Identify which cell holds the provided text, then report its [X, Y] central coordinate. 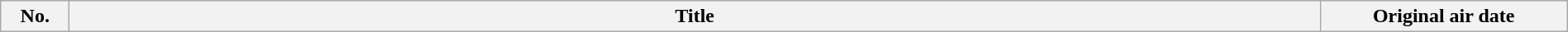
No. [35, 16]
Title [695, 16]
Original air date [1444, 16]
